Return [X, Y] of the center of cell containing provided text 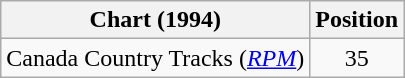
35 [357, 58]
Canada Country Tracks (RPM) [156, 58]
Chart (1994) [156, 20]
Position [357, 20]
